Identify which cell holds the provided text, then report its (X, Y) central coordinate. 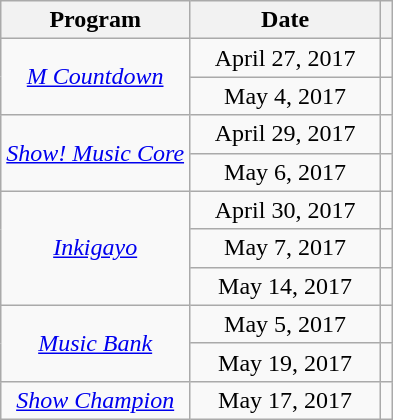
M Countdown (96, 77)
May 7, 2017 (286, 248)
Program (96, 20)
May 5, 2017 (286, 324)
May 14, 2017 (286, 286)
Show! Music Core (96, 153)
Music Bank (96, 343)
Inkigayo (96, 248)
April 30, 2017 (286, 210)
April 29, 2017 (286, 134)
April 27, 2017 (286, 58)
May 19, 2017 (286, 362)
May 6, 2017 (286, 172)
Date (286, 20)
May 4, 2017 (286, 96)
May 17, 2017 (286, 400)
Show Champion (96, 400)
